Pinpoint the cell where the given text exists, returning its [X, Y] midpoint coordinate. 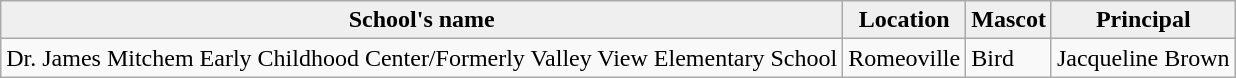
Bird [1009, 58]
Dr. James Mitchem Early Childhood Center/Formerly Valley View Elementary School [422, 58]
School's name [422, 20]
Location [904, 20]
Principal [1143, 20]
Jacqueline Brown [1143, 58]
Mascot [1009, 20]
Romeoville [904, 58]
